Search for the cell housing the specified text and yield its (x, y) center coordinate. 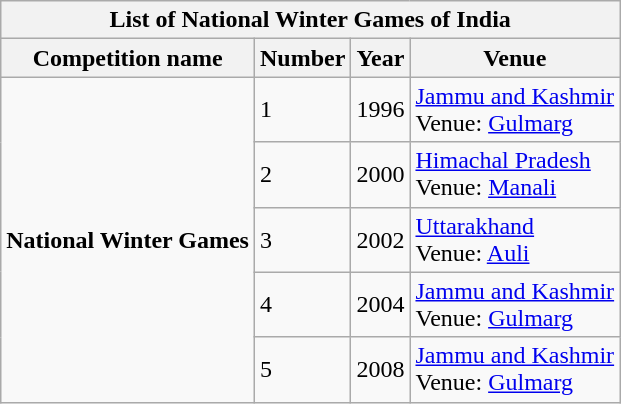
2004 (380, 304)
5 (302, 370)
2000 (380, 174)
2002 (380, 240)
Himachal PradeshVenue: Manali (515, 174)
National Winter Games (128, 240)
1 (302, 110)
Year (380, 58)
UttarakhandVenue: Auli (515, 240)
Venue (515, 58)
Number (302, 58)
Competition name (128, 58)
2 (302, 174)
1996 (380, 110)
List of National Winter Games of India (310, 20)
2008 (380, 370)
3 (302, 240)
4 (302, 304)
